Scan for the cell matching the given text and deliver its [x, y] coordinate at center. 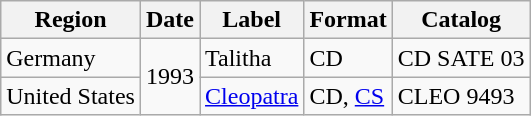
Talitha [252, 58]
United States [71, 96]
Cleopatra [252, 96]
Catalog [461, 20]
Region [71, 20]
CD SATE 03 [461, 58]
CD [348, 58]
1993 [170, 77]
Format [348, 20]
Date [170, 20]
Label [252, 20]
CD, CS [348, 96]
Germany [71, 58]
CLEO 9493 [461, 96]
